Capture the cell that displays the provided text and extract its (X, Y) central coordinate. 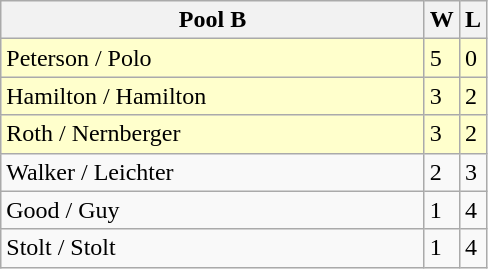
0 (472, 58)
Hamilton / Hamilton (213, 96)
Peterson / Polo (213, 58)
Roth / Nernberger (213, 134)
Good / Guy (213, 210)
5 (442, 58)
Walker / Leichter (213, 172)
L (472, 20)
W (442, 20)
Pool B (213, 20)
Stolt / Stolt (213, 248)
